Detect which cell encompasses the target text, then output its [x, y] center coordinate. 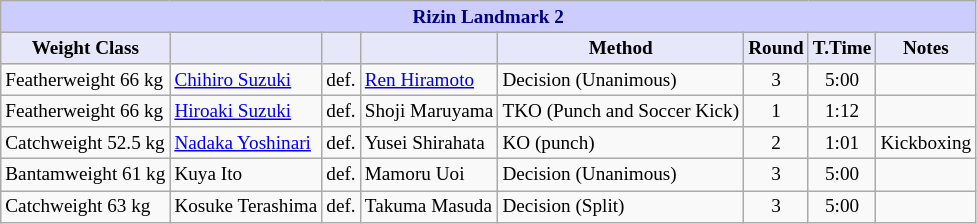
Mamoru Uoi [429, 175]
1:01 [842, 143]
1:12 [842, 111]
Chihiro Suzuki [246, 80]
Catchweight 63 kg [86, 206]
Shoji Maruyama [429, 111]
Kickboxing [926, 143]
KO (punch) [621, 143]
Kuya Ito [246, 175]
Decision (Split) [621, 206]
T.Time [842, 48]
Nadaka Yoshinari [246, 143]
Kosuke Terashima [246, 206]
Method [621, 48]
Rizin Landmark 2 [488, 17]
Weight Class [86, 48]
Yusei Shirahata [429, 143]
Bantamweight 61 kg [86, 175]
TKO (Punch and Soccer Kick) [621, 111]
2 [776, 143]
Takuma Masuda [429, 206]
Catchweight 52.5 kg [86, 143]
Notes [926, 48]
Ren Hiramoto [429, 80]
Hiroaki Suzuki [246, 111]
1 [776, 111]
Round [776, 48]
